Capture the cell that displays the provided text and extract its (X, Y) central coordinate. 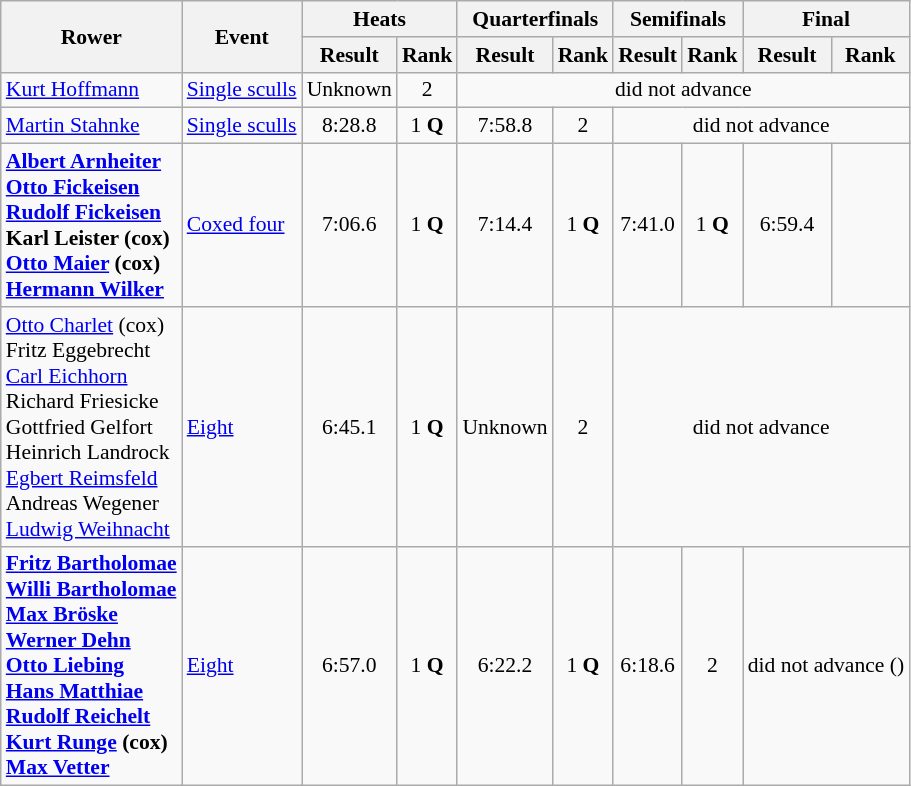
6:57.0 (350, 666)
Semifinals (678, 19)
7:06.6 (350, 226)
6:45.1 (350, 427)
did not advance () (826, 666)
Rower (92, 36)
8:28.8 (350, 126)
Final (826, 19)
6:18.6 (648, 666)
Albert Arnheiter Otto Fickeisen Rudolf Fickeisen Karl Leister (cox) Otto Maier (cox) Hermann Wilker (92, 226)
Quarterfinals (535, 19)
7:14.4 (504, 226)
7:41.0 (648, 226)
Event (242, 36)
Heats (380, 19)
Coxed four (242, 226)
6:59.4 (788, 226)
Kurt Hoffmann (92, 90)
Martin Stahnke (92, 126)
7:58.8 (504, 126)
Fritz Bartholomae Willi Bartholomae Max Bröske Werner Dehn Otto Liebing Hans Matthiae Rudolf Reichelt Kurt Runge (cox) Max Vetter (92, 666)
6:22.2 (504, 666)
